Find where the given text appears and provide that cell's center as [X, Y] coordinate. 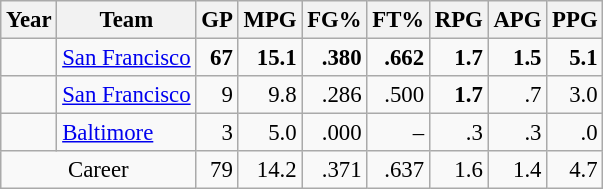
3.0 [575, 95]
1.4 [518, 170]
.286 [334, 95]
.000 [334, 133]
67 [217, 58]
4.7 [575, 170]
1.5 [518, 58]
APG [518, 20]
Team [126, 20]
Baltimore [126, 133]
.380 [334, 58]
.7 [518, 95]
FT% [398, 20]
14.2 [270, 170]
.662 [398, 58]
MPG [270, 20]
.371 [334, 170]
RPG [458, 20]
5.0 [270, 133]
.500 [398, 95]
1.6 [458, 170]
9 [217, 95]
Career [98, 170]
3 [217, 133]
9.8 [270, 95]
– [398, 133]
FG% [334, 20]
.0 [575, 133]
PPG [575, 20]
GP [217, 20]
79 [217, 170]
Year [29, 20]
15.1 [270, 58]
5.1 [575, 58]
.637 [398, 170]
